Provide the (x, y) coordinate of the cell's center where the given text is located.  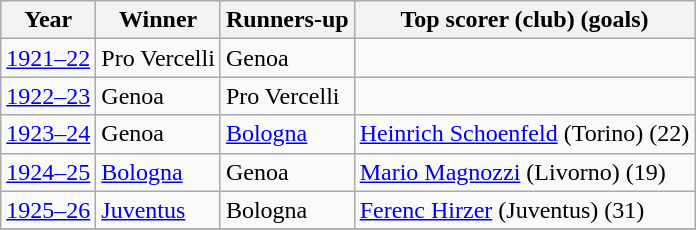
1925–26 (48, 210)
Heinrich Schoenfeld (Torino) (22) (524, 134)
1921–22 (48, 58)
1923–24 (48, 134)
Winner (158, 20)
Year (48, 20)
Mario Magnozzi (Livorno) (19) (524, 172)
1922–23 (48, 96)
Runners-up (287, 20)
Top scorer (club) (goals) (524, 20)
Ferenc Hirzer (Juventus) (31) (524, 210)
1924–25 (48, 172)
Juventus (158, 210)
